Return the (X, Y) coordinate for the center point of the cell that contains the specified text.  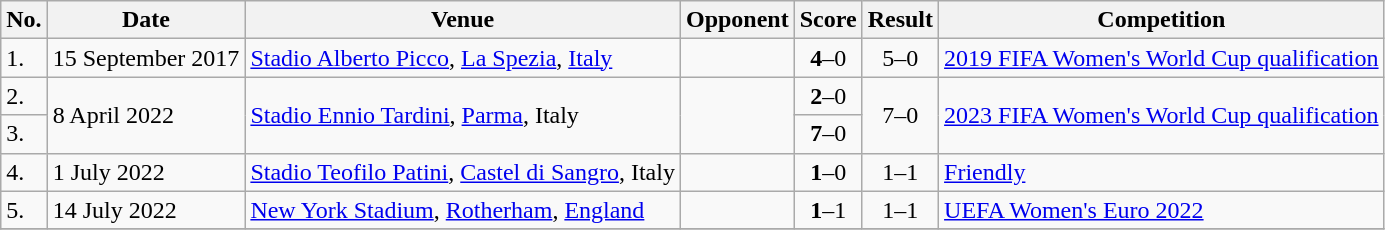
4–0 (828, 58)
Friendly (1162, 172)
Stadio Alberto Picco, La Spezia, Italy (463, 58)
1–0 (828, 172)
1 July 2022 (146, 172)
4. (24, 172)
5–0 (900, 58)
2019 FIFA Women's World Cup qualification (1162, 58)
Venue (463, 20)
8 April 2022 (146, 115)
2. (24, 96)
No. (24, 20)
Opponent (737, 20)
14 July 2022 (146, 210)
Result (900, 20)
2023 FIFA Women's World Cup qualification (1162, 115)
New York Stadium, Rotherham, England (463, 210)
Stadio Ennio Tardini, Parma, Italy (463, 115)
Stadio Teofilo Patini, Castel di Sangro, Italy (463, 172)
UEFA Women's Euro 2022 (1162, 210)
Date (146, 20)
2–0 (828, 96)
Score (828, 20)
1. (24, 58)
5. (24, 210)
Competition (1162, 20)
3. (24, 134)
15 September 2017 (146, 58)
